Pinpoint the cell where the given text exists, returning its [x, y] midpoint coordinate. 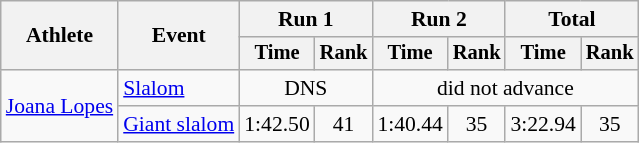
1:40.44 [410, 124]
Total [572, 19]
Athlete [60, 36]
Run 1 [306, 19]
Slalom [178, 88]
Giant slalom [178, 124]
1:42.50 [276, 124]
DNS [306, 88]
Event [178, 36]
3:22.94 [542, 124]
41 [344, 124]
Run 2 [438, 19]
did not advance [505, 88]
Joana Lopes [60, 106]
